Detect which cell encompasses the target text, then output its [x, y] center coordinate. 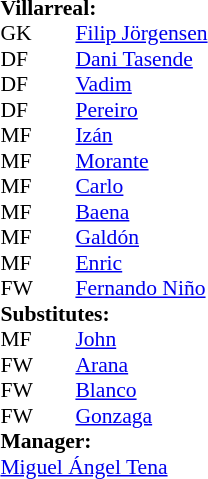
Enric [141, 263]
Arana [141, 365]
Dani Tasende [141, 59]
Vadim [141, 85]
Galdón [141, 237]
Fernando Niño [141, 289]
Blanco [141, 391]
GK [19, 33]
Substitutes: [104, 314]
John [141, 339]
Pereiro [141, 110]
Filip Jörgensen [141, 33]
Gonzaga [141, 416]
Morante [141, 161]
Carlo [141, 187]
Baena [141, 212]
Izán [141, 135]
Manager: [104, 441]
